Return (X, Y) of the center of cell containing provided text 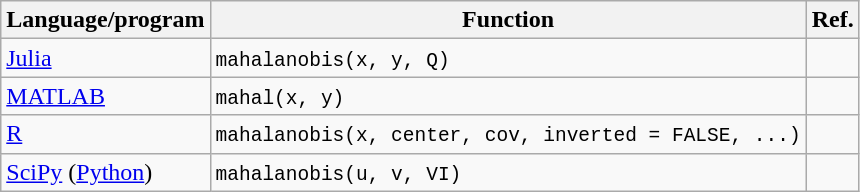
Ref. (832, 20)
MATLAB (106, 96)
mahalanobis(x, center, cov, inverted = FALSE, ...) (508, 134)
R (106, 134)
mahalanobis(u, v, VI) (508, 172)
Function (508, 20)
SciPy (Python) (106, 172)
mahalanobis(x, y, Q) (508, 58)
Language/program (106, 20)
mahal(x, y) (508, 96)
Julia (106, 58)
